Detect which cell encompasses the target text, then output its [X, Y] center coordinate. 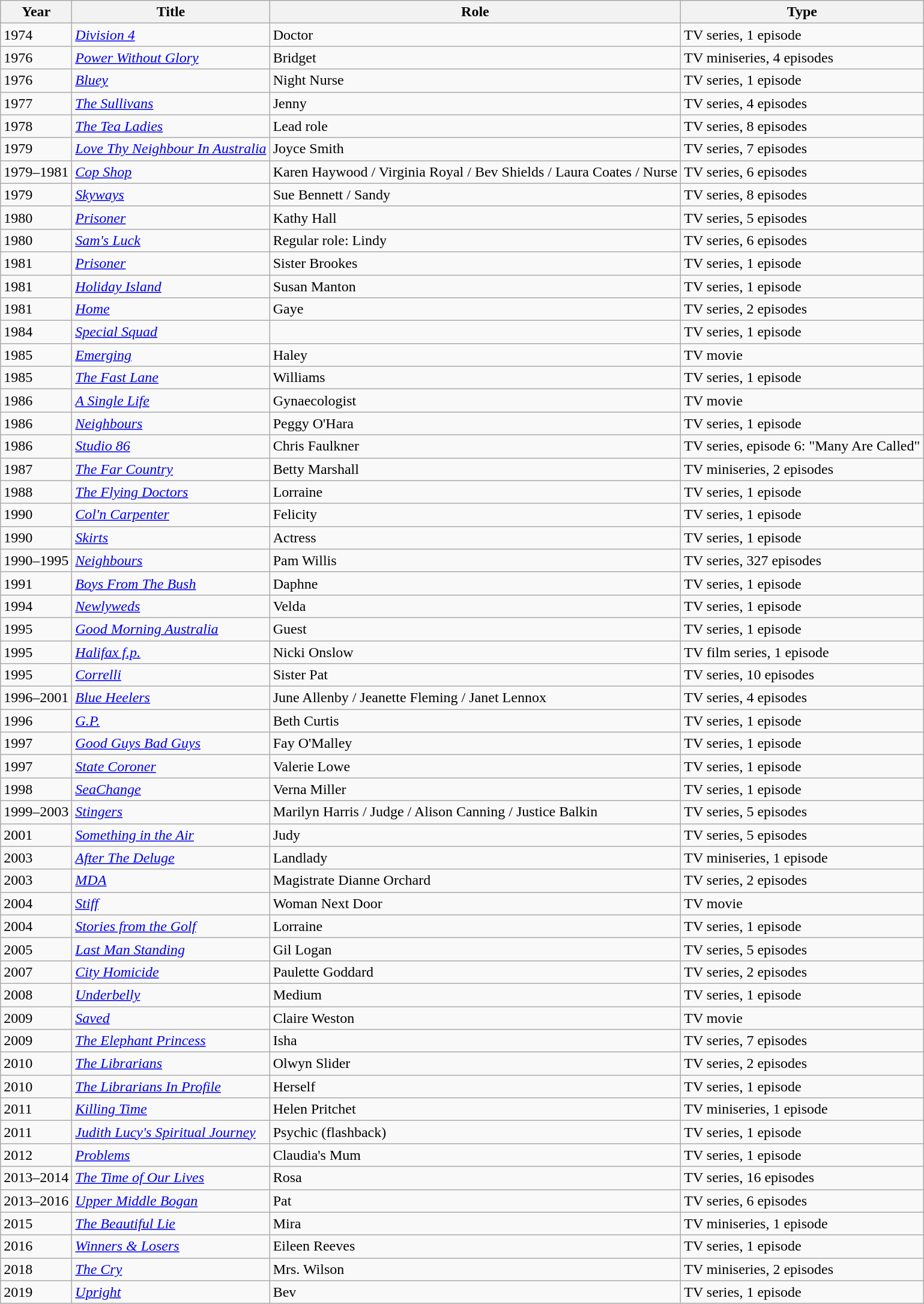
Bridget [476, 58]
Herself [476, 1087]
2013–2014 [36, 1178]
Susan Manton [476, 287]
Velda [476, 606]
Helen Pritchet [476, 1109]
Stories from the Golf [171, 926]
Kathy Hall [476, 217]
2005 [36, 949]
1991 [36, 583]
Good Morning Australia [171, 629]
Medium [476, 995]
Haley [476, 355]
Fay O'Malley [476, 744]
The Flying Doctors [171, 492]
Something in the Air [171, 835]
Marilyn Harris / Judge / Alison Canning / Justice Balkin [476, 812]
Nicki Onslow [476, 652]
Good Guys Bad Guys [171, 744]
Judith Lucy's Spiritual Journey [171, 1132]
Actress [476, 538]
Magistrate Dianne Orchard [476, 881]
1984 [36, 332]
Sue Bennett / Sandy [476, 195]
G.P. [171, 721]
A Single Life [171, 401]
Studio 86 [171, 446]
1998 [36, 789]
2019 [36, 1292]
The Tea Ladies [171, 126]
2007 [36, 972]
Daphne [476, 583]
The Time of Our Lives [171, 1178]
2001 [36, 835]
Verna Miller [476, 789]
1996 [36, 721]
Gynaecologist [476, 401]
The Librarians In Profile [171, 1087]
The Elephant Princess [171, 1041]
Paulette Goddard [476, 972]
Pat [476, 1201]
Lead role [476, 126]
Stingers [171, 812]
Winners & Losers [171, 1246]
Olwyn Slider [476, 1064]
Landlady [476, 858]
1994 [36, 606]
Gaye [476, 309]
Killing Time [171, 1109]
TV series, 327 episodes [802, 560]
Type [802, 12]
Peggy O'Hara [476, 423]
Chris Faulkner [476, 446]
The Fast Lane [171, 378]
1990–1995 [36, 560]
2018 [36, 1269]
Special Squad [171, 332]
Upright [171, 1292]
2012 [36, 1155]
SeaChange [171, 789]
Skirts [171, 538]
June Allenby / Jeanette Fleming / Janet Lennox [476, 698]
Upper Middle Bogan [171, 1201]
Bluey [171, 80]
The Far Country [171, 469]
Home [171, 309]
The Sullivans [171, 103]
Claudia's Mum [476, 1155]
Eileen Reeves [476, 1246]
Sister Brookes [476, 263]
Year [36, 12]
Blue Heelers [171, 698]
The Cry [171, 1269]
Woman Next Door [476, 903]
1974 [36, 35]
Karen Haywood / Virginia Royal / Bev Shields / Laura Coates / Nurse [476, 172]
Regular role: Lindy [476, 240]
Night Nurse [476, 80]
Mira [476, 1224]
Holiday Island [171, 287]
2008 [36, 995]
TV series, 16 episodes [802, 1178]
1988 [36, 492]
Correlli [171, 675]
Jenny [476, 103]
Doctor [476, 35]
Judy [476, 835]
Williams [476, 378]
2015 [36, 1224]
1978 [36, 126]
Felicity [476, 515]
Boys From The Bush [171, 583]
Claire Weston [476, 1018]
After The Deluge [171, 858]
City Homicide [171, 972]
Beth Curtis [476, 721]
Betty Marshall [476, 469]
TV miniseries, 4 episodes [802, 58]
Gil Logan [476, 949]
Saved [171, 1018]
Guest [476, 629]
Isha [476, 1041]
Mrs. Wilson [476, 1269]
Sam's Luck [171, 240]
Love Thy Neighbour In Australia [171, 149]
Last Man Standing [171, 949]
1999–2003 [36, 812]
Bev [476, 1292]
Power Without Glory [171, 58]
1987 [36, 469]
1979–1981 [36, 172]
Sister Pat [476, 675]
Title [171, 12]
Problems [171, 1155]
The Beautiful Lie [171, 1224]
TV series, 10 episodes [802, 675]
Valerie Lowe [476, 766]
Cop Shop [171, 172]
MDA [171, 881]
Rosa [476, 1178]
1996–2001 [36, 698]
2013–2016 [36, 1201]
TV series, episode 6: "Many Are Called" [802, 446]
1977 [36, 103]
Role [476, 12]
Skyways [171, 195]
Underbelly [171, 995]
Psychic (flashback) [476, 1132]
Stiff [171, 903]
Col'n Carpenter [171, 515]
The Librarians [171, 1064]
Halifax f.p. [171, 652]
Emerging [171, 355]
TV film series, 1 episode [802, 652]
2016 [36, 1246]
Pam Willis [476, 560]
Newlyweds [171, 606]
Division 4 [171, 35]
State Coroner [171, 766]
Joyce Smith [476, 149]
